Return (x, y) of the center of cell containing provided text 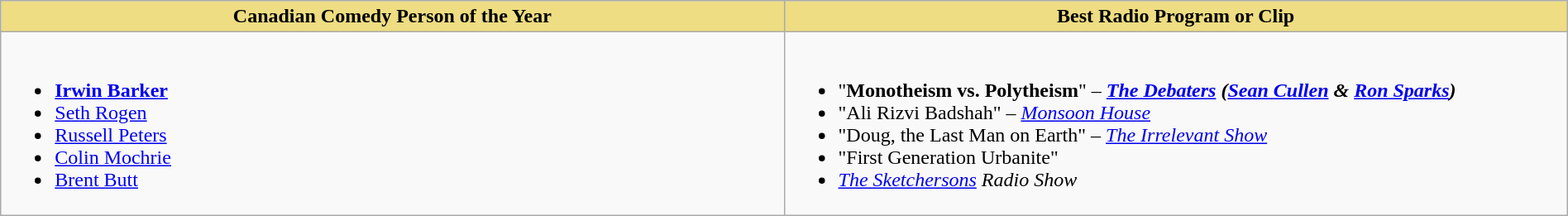
Canadian Comedy Person of the Year (392, 17)
Best Radio Program or Clip (1176, 17)
Irwin BarkerSeth RogenRussell PetersColin MochrieBrent Butt (392, 124)
